Capture the cell that displays the provided text and extract its (x, y) central coordinate. 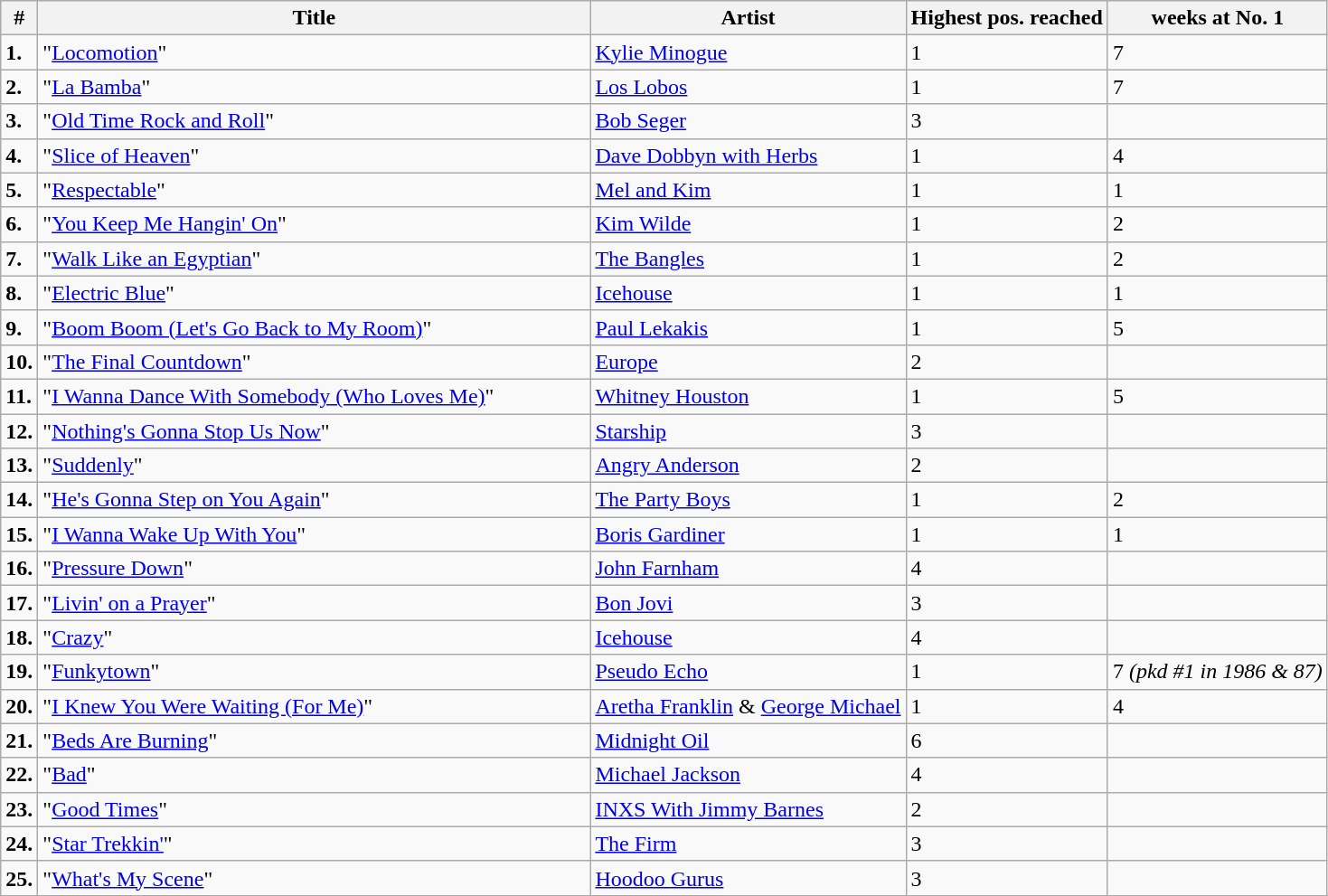
"Respectable" (315, 190)
6 (1007, 740)
Boris Gardiner (749, 534)
1. (20, 52)
17. (20, 603)
Starship (749, 431)
Angry Anderson (749, 466)
Highest pos. reached (1007, 18)
"Good Times" (315, 809)
"Funkytown" (315, 672)
"I Wanna Wake Up With You" (315, 534)
Los Lobos (749, 87)
John Farnham (749, 569)
Bon Jovi (749, 603)
"La Bamba" (315, 87)
"Boom Boom (Let's Go Back to My Room)" (315, 327)
11. (20, 396)
"Locomotion" (315, 52)
Artist (749, 18)
7 (pkd #1 in 1986 & 87) (1217, 672)
12. (20, 431)
Whitney Houston (749, 396)
"The Final Countdown" (315, 362)
"Old Time Rock and Roll" (315, 121)
"You Keep Me Hangin' On" (315, 224)
22. (20, 775)
"Beds Are Burning" (315, 740)
"Pressure Down" (315, 569)
Dave Dobbyn with Herbs (749, 156)
7. (20, 259)
"Nothing's Gonna Stop Us Now" (315, 431)
14. (20, 500)
"Suddenly" (315, 466)
"Slice of Heaven" (315, 156)
Michael Jackson (749, 775)
"Star Trekkin'" (315, 844)
Kim Wilde (749, 224)
Kylie Minogue (749, 52)
"Livin' on a Prayer" (315, 603)
# (20, 18)
10. (20, 362)
9. (20, 327)
15. (20, 534)
3. (20, 121)
"I Wanna Dance With Somebody (Who Loves Me)" (315, 396)
8. (20, 293)
The Party Boys (749, 500)
Bob Seger (749, 121)
Hoodoo Gurus (749, 878)
23. (20, 809)
"I Knew You Were Waiting (For Me)" (315, 706)
25. (20, 878)
24. (20, 844)
Midnight Oil (749, 740)
The Firm (749, 844)
"Bad" (315, 775)
Paul Lekakis (749, 327)
The Bangles (749, 259)
21. (20, 740)
Aretha Franklin & George Michael (749, 706)
Mel and Kim (749, 190)
"Walk Like an Egyptian" (315, 259)
Title (315, 18)
13. (20, 466)
Europe (749, 362)
5. (20, 190)
"Electric Blue" (315, 293)
20. (20, 706)
"Crazy" (315, 637)
2. (20, 87)
19. (20, 672)
"What's My Scene" (315, 878)
INXS With Jimmy Barnes (749, 809)
"He's Gonna Step on You Again" (315, 500)
Pseudo Echo (749, 672)
18. (20, 637)
16. (20, 569)
4. (20, 156)
weeks at No. 1 (1217, 18)
6. (20, 224)
